For the text-containing cell, return its midpoint in [X, Y] coordinate format. 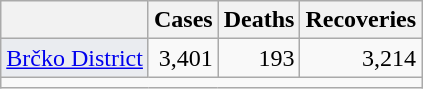
3,214 [361, 58]
3,401 [183, 58]
Cases [183, 20]
Brčko District [75, 58]
193 [259, 58]
Deaths [259, 20]
Recoveries [361, 20]
